Capture the cell that displays the provided text and extract its [X, Y] central coordinate. 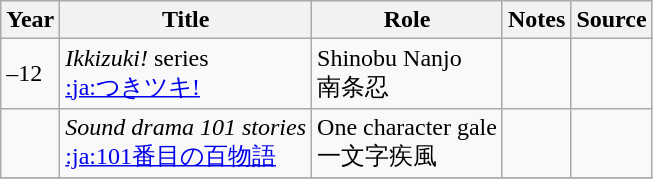
Sound drama 101 stories:ja:101番目の百物語 [186, 143]
Role [408, 20]
One character gale一文字疾風 [408, 143]
Shinobu Nanjo南条忍 [408, 74]
Year [30, 20]
Ikkizuki! series:ja:つきツキ! [186, 74]
Source [612, 20]
Notes [536, 20]
–12 [30, 74]
Title [186, 20]
